Search for the cell housing the specified text and yield its (X, Y) center coordinate. 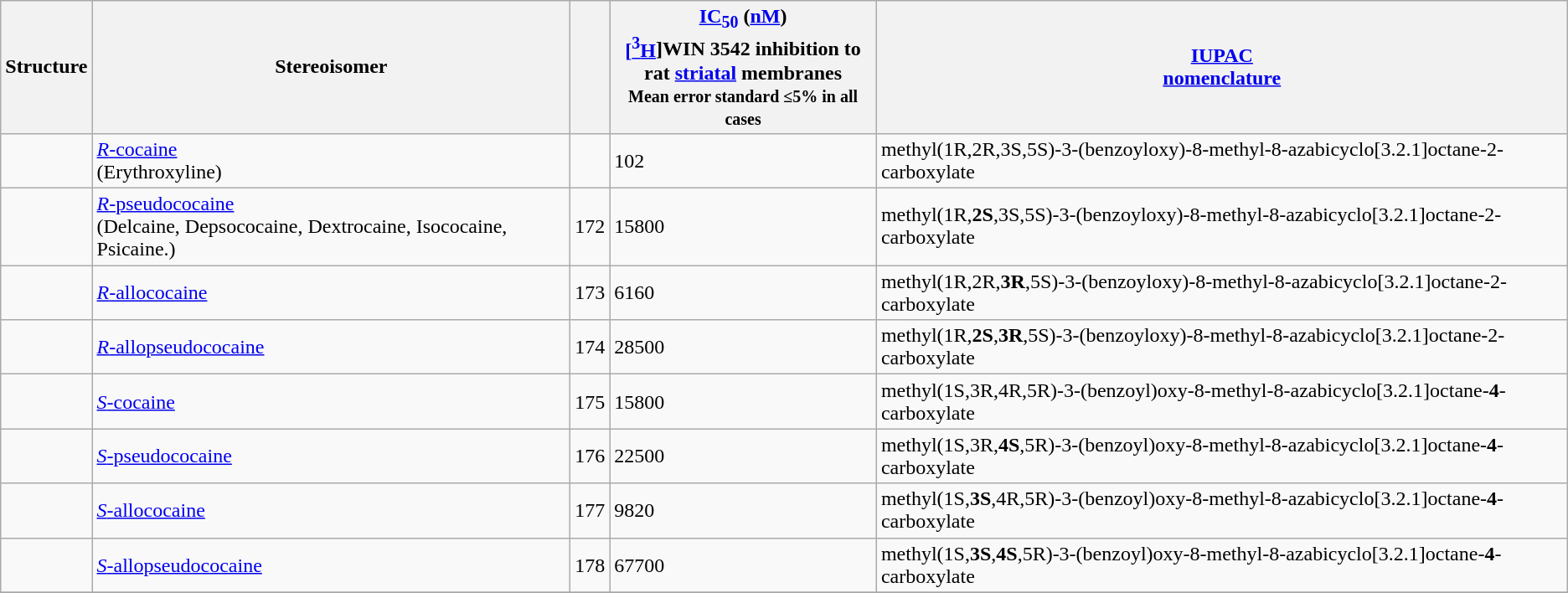
22500 (744, 456)
178 (590, 565)
175 (590, 402)
S-allopseudococaine (332, 565)
176 (590, 456)
174 (590, 347)
R-pseudococaine(Delcaine, Depsococaine, Dextrocaine, Isococaine, Psicaine.) (332, 227)
R-allopseudococaine (332, 347)
9820 (744, 511)
methyl(1R,2R,3R,5S)-3-(benzoyloxy)-8-methyl-8-azabicyclo[3.2.1]octane-2-carboxylate (1221, 293)
67700 (744, 565)
methyl(1S,3R,4S,5R)-3-(benzoyl)oxy-8-methyl-8-azabicyclo[3.2.1]octane-4-carboxylate (1221, 456)
102 (744, 161)
methyl(1R,2R,3S,5S)-3-(benzoyloxy)-8-methyl-8-azabicyclo[3.2.1]octane-2-carboxylate (1221, 161)
methyl(1S,3R,4R,5R)-3-(benzoyl)oxy-8-methyl-8-azabicyclo[3.2.1]octane-4-carboxylate (1221, 402)
R-allococaine (332, 293)
Structure (47, 67)
R-cocaine(Erythroxyline) (332, 161)
S-allococaine (332, 511)
Stereoisomer (332, 67)
S-cocaine (332, 402)
IUPACnomenclature (1221, 67)
172 (590, 227)
S-pseudococaine (332, 456)
IC50 (nM)[3H]WIN 3542 inhibition to rat striatal membranesMean error standard ≤5% in all cases (744, 67)
28500 (744, 347)
methyl(1R,2S,3R,5S)-3-(benzoyloxy)-8-methyl-8-azabicyclo[3.2.1]octane-2-carboxylate (1221, 347)
methyl(1R,2S,3S,5S)-3-(benzoyloxy)-8-methyl-8-azabicyclo[3.2.1]octane-2-carboxylate (1221, 227)
methyl(1S,3S,4R,5R)-3-(benzoyl)oxy-8-methyl-8-azabicyclo[3.2.1]octane-4-carboxylate (1221, 511)
methyl(1S,3S,4S,5R)-3-(benzoyl)oxy-8-methyl-8-azabicyclo[3.2.1]octane-4-carboxylate (1221, 565)
6160 (744, 293)
173 (590, 293)
177 (590, 511)
